From the cell containing the given text, extract its center point as [X, Y] coordinate. 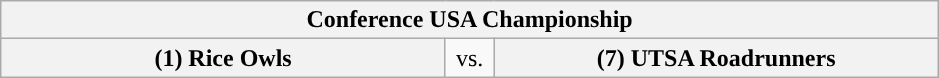
Conference USA Championship [470, 20]
vs. [470, 58]
(1) Rice Owls [224, 58]
(7) UTSA Roadrunners [716, 58]
